For the text-containing cell, return its midpoint in (x, y) coordinate format. 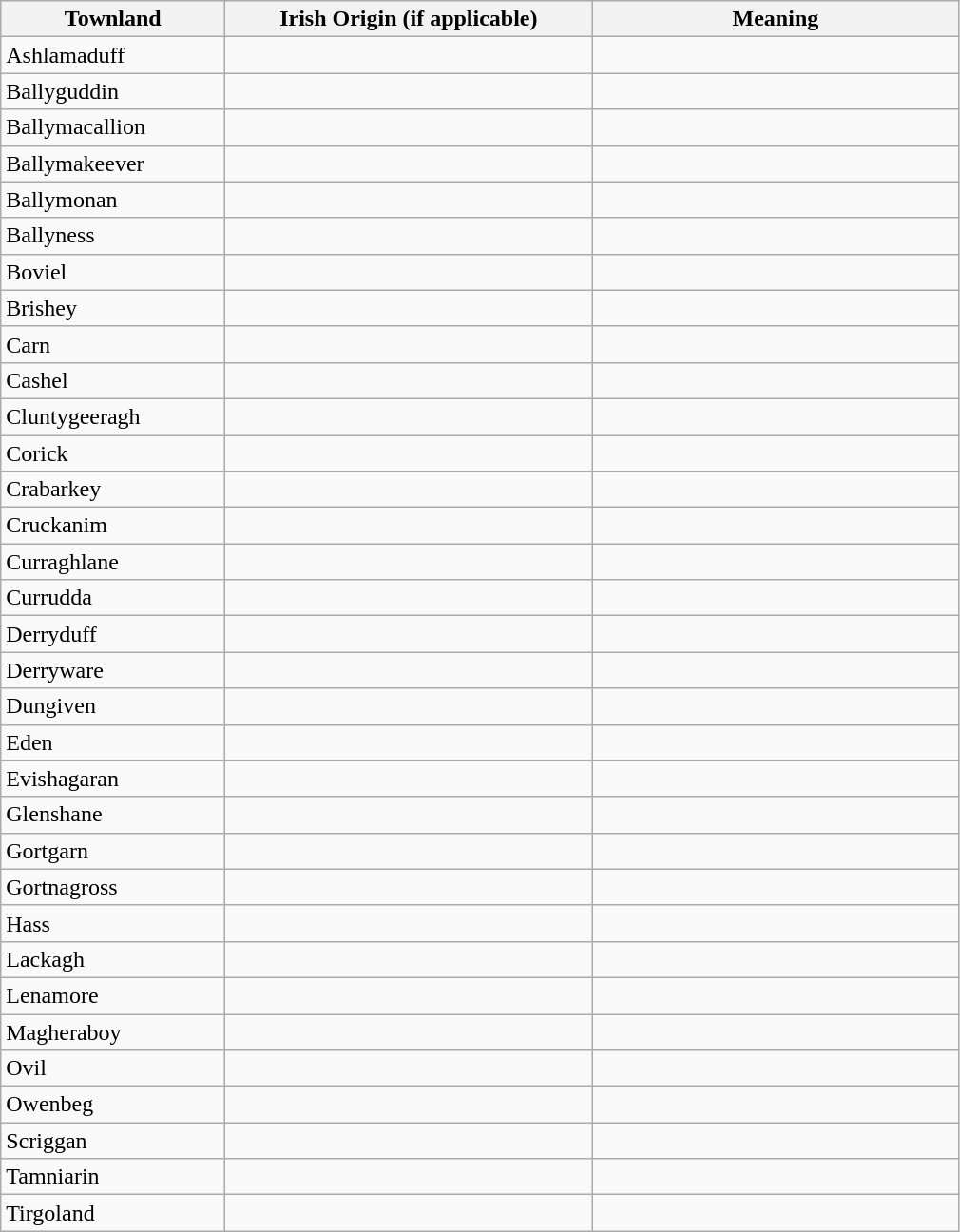
Lenamore (113, 995)
Meaning (776, 19)
Cluntygeeragh (113, 416)
Cashel (113, 380)
Corick (113, 453)
Gortnagross (113, 887)
Derryduff (113, 634)
Townland (113, 19)
Glenshane (113, 815)
Hass (113, 923)
Ballyguddin (113, 91)
Tamniarin (113, 1177)
Scriggan (113, 1141)
Ashlamaduff (113, 55)
Eden (113, 742)
Boviel (113, 272)
Curraghlane (113, 562)
Ballymacallion (113, 127)
Magheraboy (113, 1031)
Tirgoland (113, 1213)
Derryware (113, 670)
Ballyness (113, 236)
Irish Origin (if applicable) (409, 19)
Brishey (113, 308)
Dungiven (113, 706)
Gortgarn (113, 851)
Lackagh (113, 959)
Owenbeg (113, 1105)
Ballymonan (113, 200)
Currudda (113, 598)
Crabarkey (113, 490)
Evishagaran (113, 779)
Cruckanim (113, 526)
Ballymakeever (113, 164)
Carn (113, 344)
Ovil (113, 1068)
